Return the (x, y) coordinate for the center point of the cell that contains the specified text.  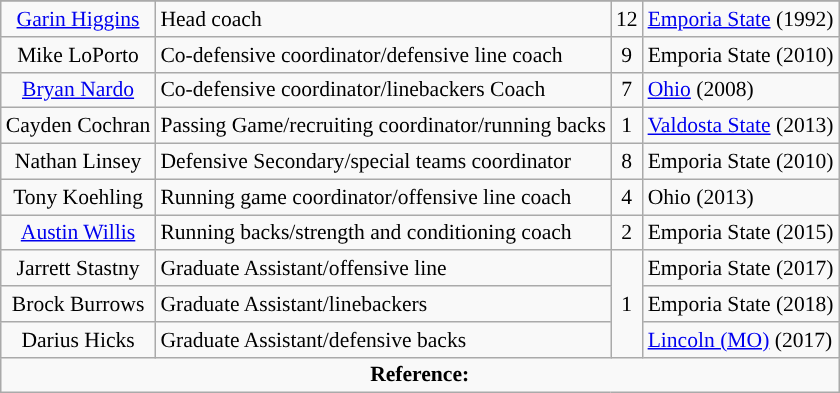
Emporia State (2015) (741, 233)
Nathan Linsey (78, 162)
Cayden Cochran (78, 126)
Graduate Assistant/linebackers (383, 304)
Bryan Nardo (78, 90)
Graduate Assistant/defensive backs (383, 340)
Emporia State (2017) (741, 269)
Garin Higgins (78, 19)
Valdosta State (2013) (741, 126)
Co-defensive coordinator/defensive line coach (383, 55)
Head coach (383, 19)
8 (627, 162)
Jarrett Stastny (78, 269)
Ohio (2008) (741, 90)
Darius Hicks (78, 340)
7 (627, 90)
Lincoln (MO) (2017) (741, 340)
12 (627, 19)
Brock Burrows (78, 304)
Graduate Assistant/offensive line (383, 269)
4 (627, 197)
2 (627, 233)
Austin Willis (78, 233)
Tony Koehling (78, 197)
Passing Game/recruiting coordinator/running backs (383, 126)
Co-defensive coordinator/linebackers Coach (383, 90)
Ohio (2013) (741, 197)
9 (627, 55)
Mike LoPorto (78, 55)
Defensive Secondary/special teams coordinator (383, 162)
Running game coordinator/offensive line coach (383, 197)
Emporia State (2018) (741, 304)
Running backs/strength and conditioning coach (383, 233)
Reference: (420, 375)
Emporia State (1992) (741, 19)
